Scan for the cell matching the given text and deliver its [X, Y] coordinate at center. 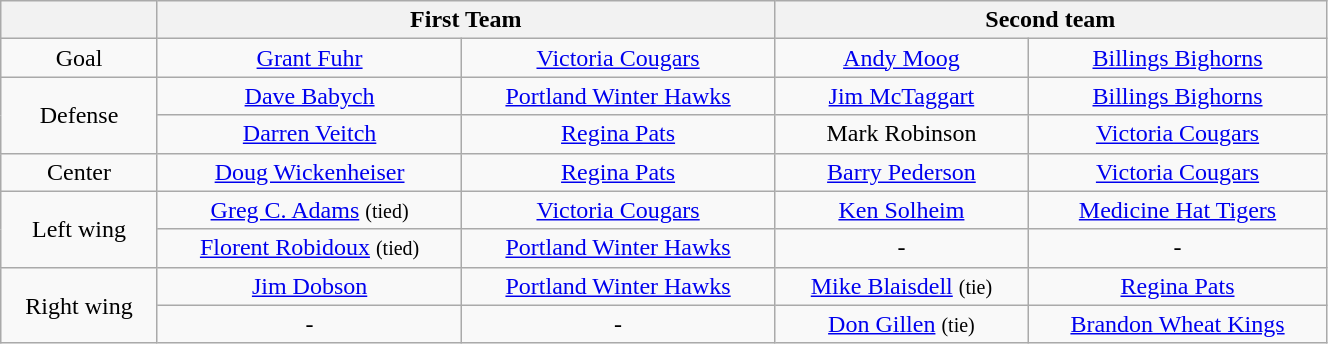
Grant Fuhr [310, 58]
Darren Veitch [310, 134]
Ken Solheim [901, 210]
Mike Blaisdell (tie) [901, 286]
Medicine Hat Tigers [1178, 210]
Jim Dobson [310, 286]
First Team [466, 20]
Greg C. Adams (tied) [310, 210]
Doug Wickenheiser [310, 172]
Florent Robidoux (tied) [310, 248]
Jim McTaggart [901, 96]
Left wing [80, 229]
Barry Pederson [901, 172]
Brandon Wheat Kings [1178, 324]
Dave Babych [310, 96]
Mark Robinson [901, 134]
Goal [80, 58]
Defense [80, 115]
Second team [1050, 20]
Right wing [80, 305]
Don Gillen (tie) [901, 324]
Andy Moog [901, 58]
Center [80, 172]
